Locate the cell with the specified text and output its [x, y] center coordinate. 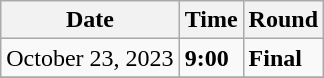
Date [90, 20]
Final [283, 58]
9:00 [211, 58]
Round [283, 20]
Time [211, 20]
October 23, 2023 [90, 58]
